Identify which cell holds the provided text, then report its [x, y] central coordinate. 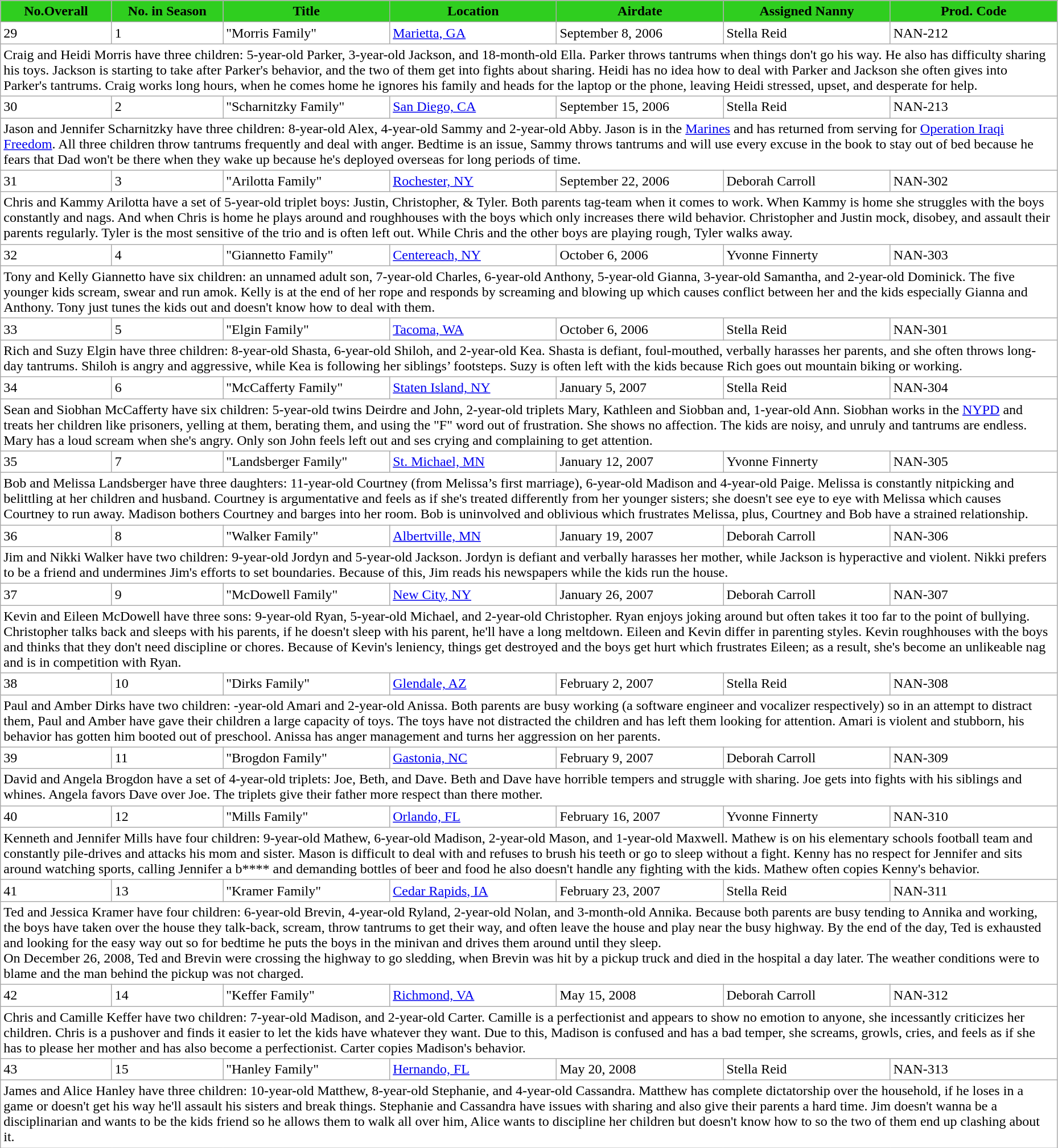
"McDowell Family" [306, 594]
NAN-305 [973, 462]
34 [56, 387]
2 [167, 107]
7 [167, 462]
Gastonia, NC [474, 758]
September 22, 2006 [640, 181]
32 [56, 255]
29 [56, 33]
Richmond, VA [474, 995]
8 [167, 536]
41 [56, 890]
Hernando, FL [474, 1069]
NAN-301 [973, 329]
San Diego, CA [474, 107]
NAN-311 [973, 890]
37 [56, 594]
42 [56, 995]
30 [56, 107]
"Morris Family" [306, 33]
September 15, 2006 [640, 107]
36 [56, 536]
NAN-303 [973, 255]
NAN-213 [973, 107]
"Hanley Family" [306, 1069]
NAN-308 [973, 684]
NAN-302 [973, 181]
"Scharnitzky Family" [306, 107]
"Brogdon Family" [306, 758]
New City, NY [474, 594]
13 [167, 890]
43 [56, 1069]
Glendale, AZ [474, 684]
NAN-310 [973, 816]
February 9, 2007 [640, 758]
10 [167, 684]
6 [167, 387]
January 19, 2007 [640, 536]
NAN-313 [973, 1069]
"Dirks Family" [306, 684]
NAN-304 [973, 387]
11 [167, 758]
Airdate [640, 11]
February 23, 2007 [640, 890]
9 [167, 594]
39 [56, 758]
May 15, 2008 [640, 995]
January 5, 2007 [640, 387]
"Walker Family" [306, 536]
February 16, 2007 [640, 816]
May 20, 2008 [640, 1069]
"Arilotta Family" [306, 181]
Albertville, MN [474, 536]
Staten Island, NY [474, 387]
Assigned Nanny [807, 11]
NAN-306 [973, 536]
Tacoma, WA [474, 329]
Prod. Code [973, 11]
NAN-212 [973, 33]
Marietta, GA [474, 33]
Rochester, NY [474, 181]
"Keffer Family" [306, 995]
38 [56, 684]
Cedar Rapids, IA [474, 890]
1 [167, 33]
February 2, 2007 [640, 684]
No.Overall [56, 11]
January 12, 2007 [640, 462]
14 [167, 995]
3 [167, 181]
September 8, 2006 [640, 33]
"Elgin Family" [306, 329]
"Giannetto Family" [306, 255]
31 [56, 181]
NAN-307 [973, 594]
St. Michael, MN [474, 462]
NAN-312 [973, 995]
40 [56, 816]
5 [167, 329]
12 [167, 816]
Orlando, FL [474, 816]
"McCafferty Family" [306, 387]
35 [56, 462]
"Kramer Family" [306, 890]
Location [474, 11]
No. in Season [167, 11]
NAN-309 [973, 758]
Title [306, 11]
"Landsberger Family" [306, 462]
15 [167, 1069]
4 [167, 255]
"Mills Family" [306, 816]
33 [56, 329]
January 26, 2007 [640, 594]
Centereach, NY [474, 255]
